Return the [x, y] coordinate for the center point of the cell that contains the specified text.  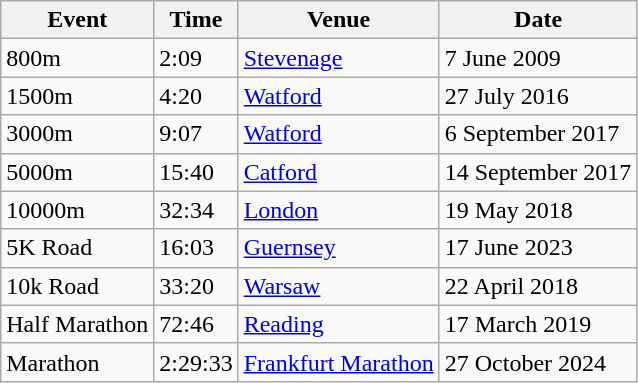
6 September 2017 [538, 134]
7 June 2009 [538, 58]
Stevenage [338, 58]
Time [196, 20]
5K Road [78, 248]
Reading [338, 324]
5000m [78, 172]
32:34 [196, 210]
17 June 2023 [538, 248]
Venue [338, 20]
Frankfurt Marathon [338, 362]
1500m [78, 96]
27 July 2016 [538, 96]
9:07 [196, 134]
17 March 2019 [538, 324]
2:09 [196, 58]
19 May 2018 [538, 210]
72:46 [196, 324]
Warsaw [338, 286]
800m [78, 58]
3000m [78, 134]
10000m [78, 210]
Half Marathon [78, 324]
2:29:33 [196, 362]
Guernsey [338, 248]
16:03 [196, 248]
London [338, 210]
27 October 2024 [538, 362]
22 April 2018 [538, 286]
33:20 [196, 286]
14 September 2017 [538, 172]
Catford [338, 172]
10k Road [78, 286]
15:40 [196, 172]
Date [538, 20]
4:20 [196, 96]
Marathon [78, 362]
Event [78, 20]
